Search for the cell housing the specified text and yield its [X, Y] center coordinate. 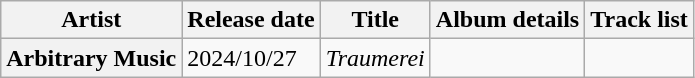
2024/10/27 [251, 58]
Album details [507, 20]
Track list [640, 20]
Arbitrary Music [92, 58]
Title [375, 20]
Release date [251, 20]
Traumerei [375, 58]
Artist [92, 20]
